Identify which cell holds the provided text, then report its (x, y) central coordinate. 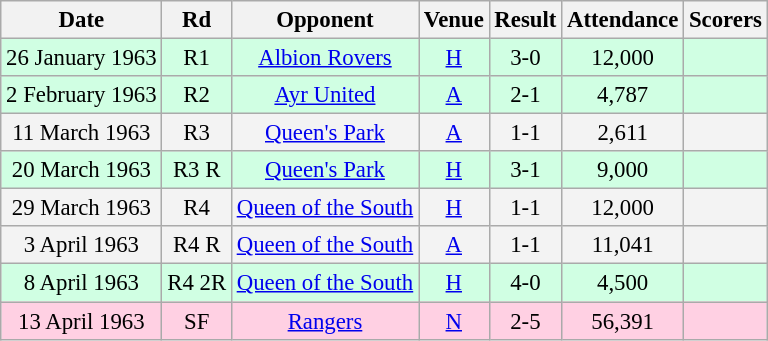
2,611 (623, 133)
11 March 1963 (82, 133)
26 January 1963 (82, 58)
Opponent (324, 20)
4,787 (623, 95)
11,041 (623, 245)
8 April 1963 (82, 283)
Date (82, 20)
4,500 (623, 283)
3-0 (526, 58)
Venue (454, 20)
R4 R (196, 245)
Attendance (623, 20)
R3 (196, 133)
Rd (196, 20)
Result (526, 20)
R2 (196, 95)
4-0 (526, 283)
R4 2R (196, 283)
R1 (196, 58)
3-1 (526, 170)
2-1 (526, 95)
2 February 1963 (82, 95)
3 April 1963 (82, 245)
SF (196, 321)
2-5 (526, 321)
Ayr United (324, 95)
N (454, 321)
Scorers (726, 20)
29 March 1963 (82, 208)
Albion Rovers (324, 58)
R4 (196, 208)
R3 R (196, 170)
13 April 1963 (82, 321)
9,000 (623, 170)
20 March 1963 (82, 170)
56,391 (623, 321)
Rangers (324, 321)
